Identify which cell holds the provided text, then report its [X, Y] central coordinate. 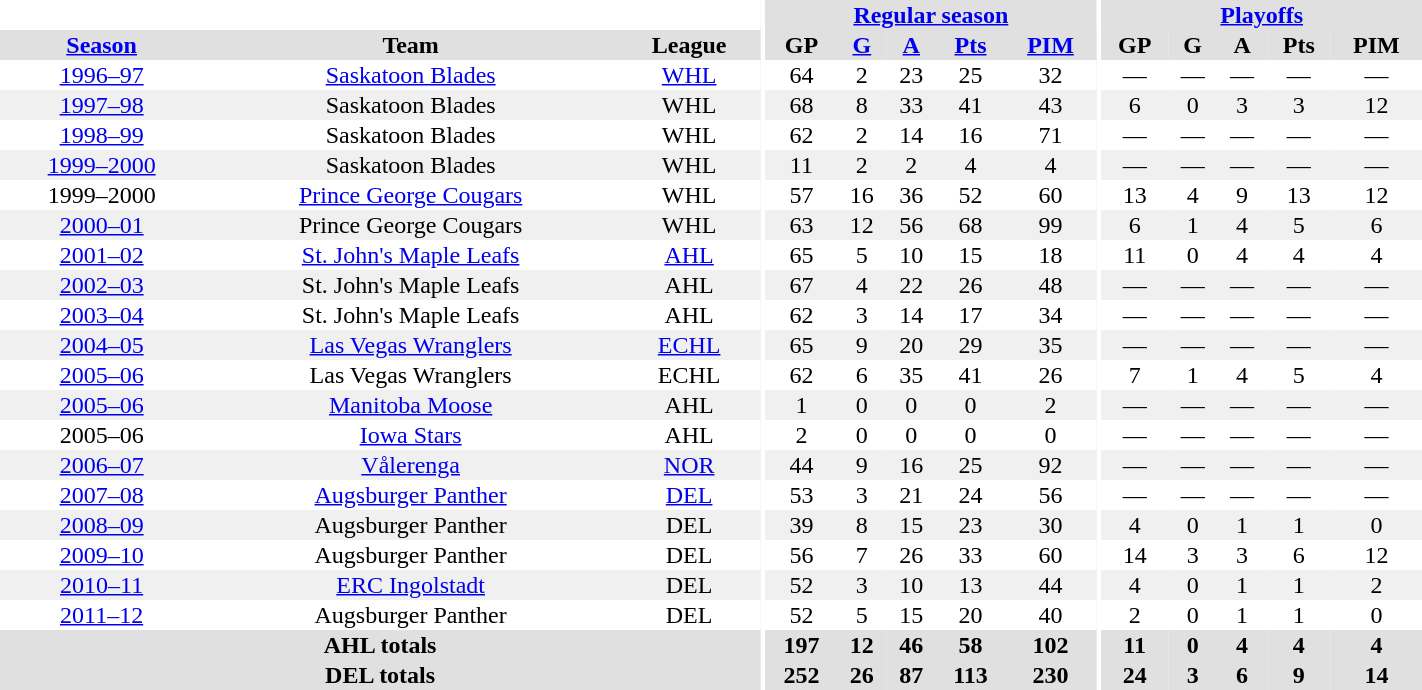
2000–01 [102, 225]
197 [802, 645]
99 [1050, 225]
2009–10 [102, 555]
92 [1050, 465]
32 [1050, 75]
1998–99 [102, 135]
2002–03 [102, 285]
Vålerenga [410, 465]
67 [802, 285]
Regular season [931, 15]
43 [1050, 105]
2003–04 [102, 315]
AHL totals [380, 645]
113 [970, 675]
21 [912, 495]
2007–08 [102, 495]
2006–07 [102, 465]
DEL totals [380, 675]
22 [912, 285]
87 [912, 675]
64 [802, 75]
53 [802, 495]
230 [1050, 675]
Manitoba Moose [410, 405]
Playoffs [1262, 15]
2008–09 [102, 525]
NOR [689, 465]
Iowa Stars [410, 435]
18 [1050, 255]
Season [102, 45]
ERC Ingolstadt [410, 585]
39 [802, 525]
1997–98 [102, 105]
30 [1050, 525]
League [689, 45]
2011–12 [102, 615]
2004–05 [102, 345]
48 [1050, 285]
252 [802, 675]
63 [802, 225]
36 [912, 195]
2001–02 [102, 255]
46 [912, 645]
34 [1050, 315]
29 [970, 345]
Team [410, 45]
17 [970, 315]
58 [970, 645]
1996–97 [102, 75]
40 [1050, 615]
57 [802, 195]
2010–11 [102, 585]
71 [1050, 135]
102 [1050, 645]
